Determine the (x, y) coordinate at the center of the cell enclosing the given text.  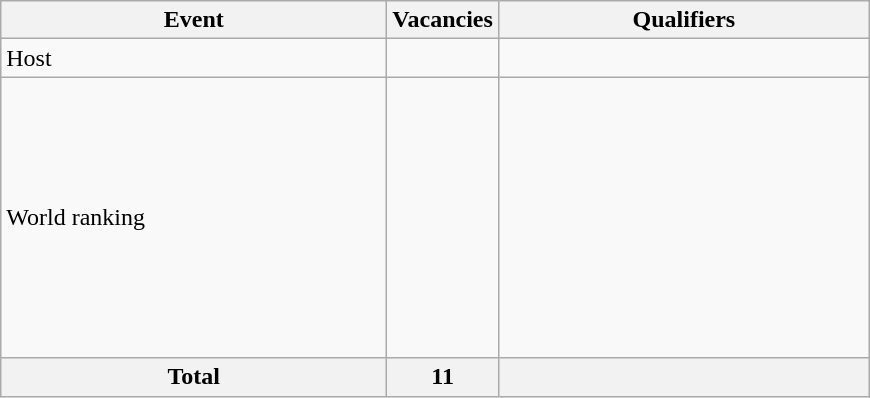
Qualifiers (684, 20)
World ranking (194, 218)
Total (194, 377)
Vacancies (443, 20)
Event (194, 20)
11 (443, 377)
Host (194, 58)
